Output the (X, Y) coordinate of the center of the cell containing the given text.  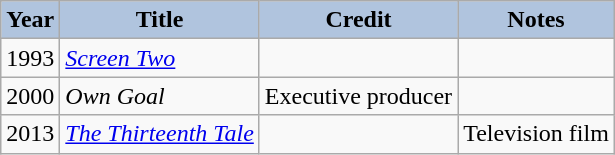
Screen Two (160, 58)
1993 (30, 58)
Notes (536, 20)
Year (30, 20)
2000 (30, 96)
Television film (536, 134)
Credit (358, 20)
2013 (30, 134)
The Thirteenth Tale (160, 134)
Executive producer (358, 96)
Own Goal (160, 96)
Title (160, 20)
